Scan for the cell matching the given text and deliver its (X, Y) coordinate at center. 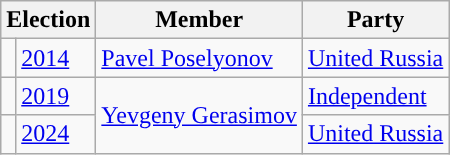
Member (200, 20)
2014 (56, 58)
2019 (56, 96)
Party (375, 20)
Election (48, 20)
Independent (375, 96)
Pavel Poselyonov (200, 58)
2024 (56, 134)
Yevgeny Gerasimov (200, 115)
